Locate the cell with the specified text and output its [X, Y] center coordinate. 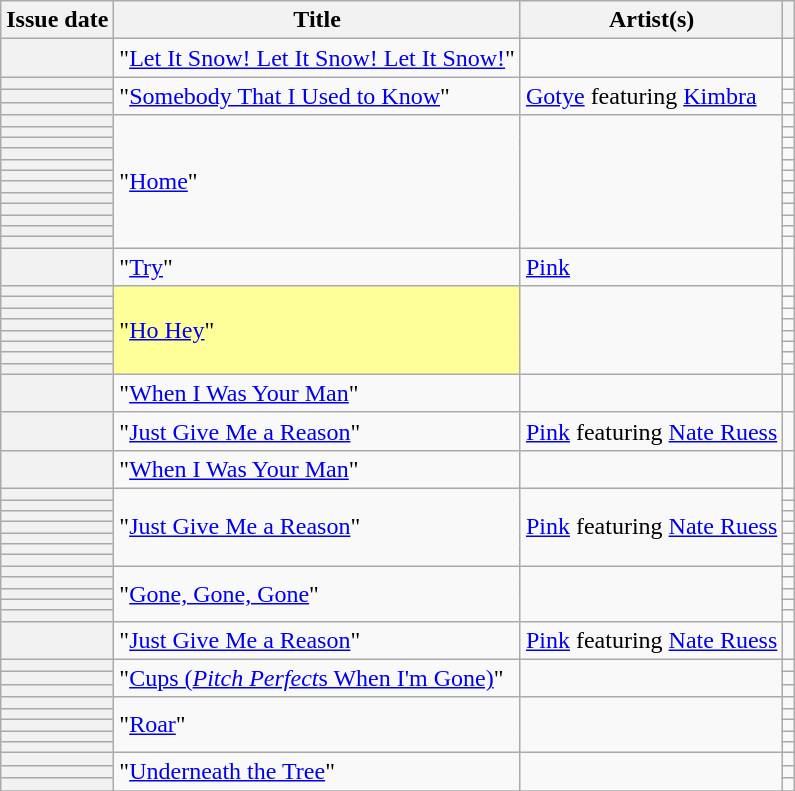
Gotye featuring Kimbra [651, 96]
Pink [651, 267]
Title [318, 20]
"Let It Snow! Let It Snow! Let It Snow!" [318, 58]
Artist(s) [651, 20]
"Gone, Gone, Gone" [318, 594]
"Roar" [318, 724]
"Cups (Pitch Perfects When I'm Gone)" [318, 678]
"Underneath the Tree" [318, 772]
"Ho Hey" [318, 330]
"Somebody That I Used to Know" [318, 96]
"Try" [318, 267]
"Home" [318, 182]
Issue date [58, 20]
